Pinpoint the cell where the given text exists, returning its (X, Y) midpoint coordinate. 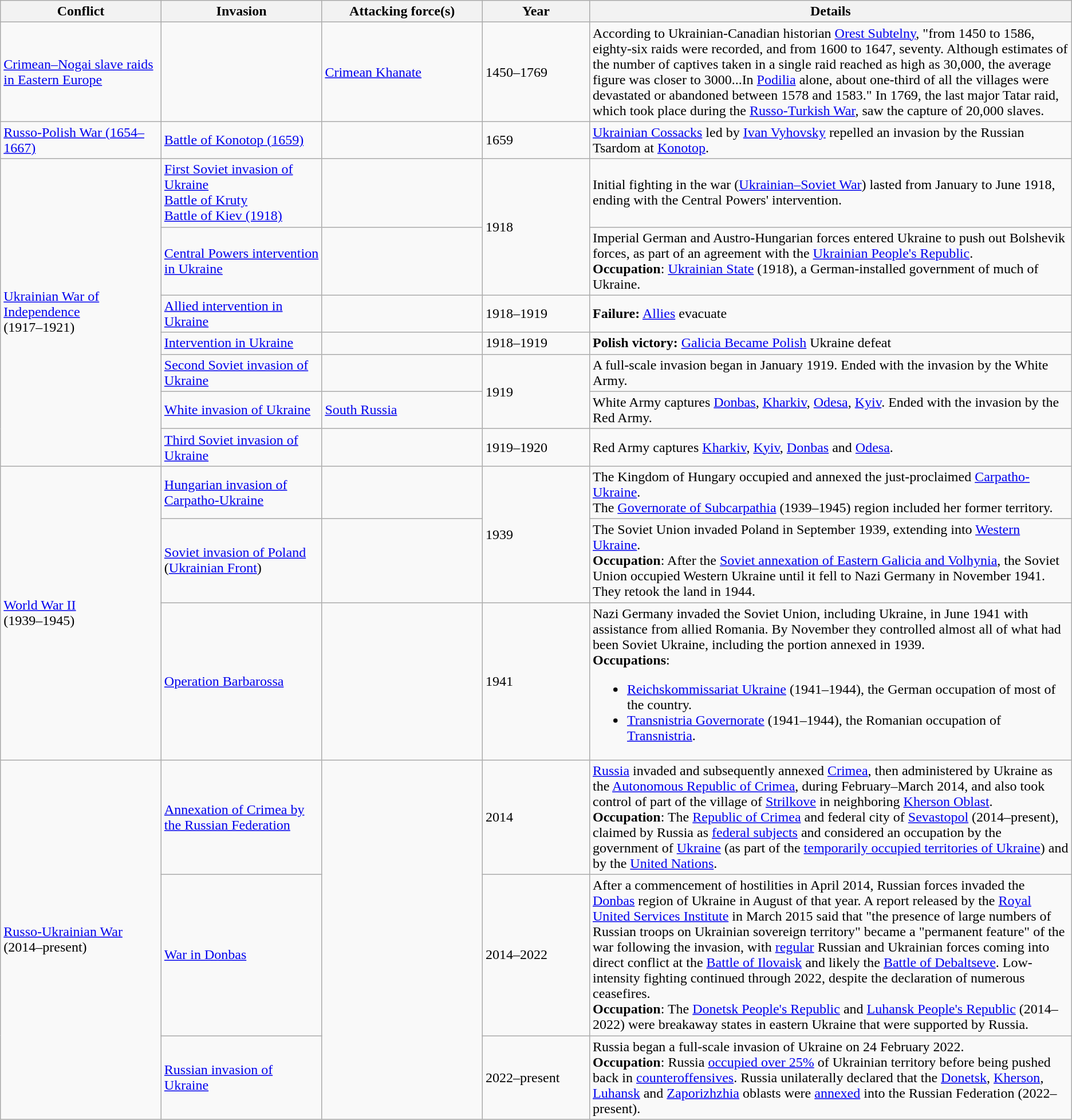
1939 (536, 534)
Central Powers intervention in Ukraine (242, 261)
First Soviet invasion of UkraineBattle of KrutyBattle of Kiev (1918) (242, 192)
Second Soviet invasion of Ukraine (242, 372)
Annexation of Crimea by the Russian Federation (242, 818)
1919–1920 (536, 447)
Crimean Khanate (402, 72)
Details (830, 11)
Year (536, 11)
Invasion (242, 11)
1659 (536, 140)
Crimean–Nogai slave raids in Eastern Europe (81, 72)
Intervention in Ukraine (242, 343)
2022–present (536, 1078)
Russo-Polish War (1654–1667) (81, 140)
White invasion of Ukraine (242, 410)
Operation Barbarossa (242, 682)
Polish victory: Galicia Became Polish Ukraine defeat (830, 343)
Third Soviet invasion of Ukraine (242, 447)
2014–2022 (536, 956)
Battle of Konotop (1659) (242, 140)
Soviet invasion of Poland(Ukrainian Front) (242, 560)
White Army captures Donbas, Kharkiv, Odesa, Kyiv. Ended with the invasion by the Red Army. (830, 410)
Ukrainian Cossacks led by Ivan Vyhovsky repelled an invasion by the Russian Tsardom at Konotop. (830, 140)
2014 (536, 818)
Russian invasion of Ukraine (242, 1078)
Ukrainian War of Independence(1917–1921) (81, 312)
South Russia (402, 410)
1918 (536, 227)
Red Army captures Kharkiv, Kyiv, Donbas and Odesa. (830, 447)
Conflict (81, 11)
A full-scale invasion began in January 1919. Ended with the invasion by the White Army. (830, 372)
War in Donbas (242, 956)
Attacking force(s) (402, 11)
World War II(1939–1945) (81, 613)
Hungarian invasion of Carpatho-Ukraine (242, 492)
Initial fighting in the war (Ukrainian–Soviet War) lasted from January to June 1918, ending with the Central Powers' intervention. (830, 192)
1941 (536, 682)
Russo-Ukrainian War(2014–present) (81, 940)
Failure: Allies evacuate (830, 314)
1919 (536, 391)
Allied intervention in Ukraine (242, 314)
1450–1769 (536, 72)
